Locate the cell with the specified text and output its [x, y] center coordinate. 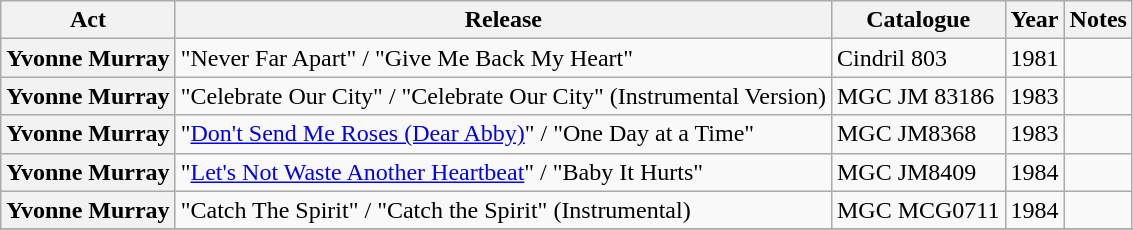
"Let's Not Waste Another Heartbeat" / "Baby It Hurts" [503, 172]
Release [503, 20]
Act [88, 20]
MGC MCG0711 [918, 210]
"Celebrate Our City" / "Celebrate Our City" (Instrumental Version) [503, 96]
"Never Far Apart" / "Give Me Back My Heart" [503, 58]
"Catch The Spirit" / "Catch the Spirit" (Instrumental) [503, 210]
MGC JM 83186 [918, 96]
MGC JM8368 [918, 134]
Cindril 803 [918, 58]
Catalogue [918, 20]
"Don't Send Me Roses (Dear Abby)" / "One Day at a Time" [503, 134]
Year [1034, 20]
Notes [1098, 20]
MGC JM8409 [918, 172]
1981 [1034, 58]
